Locate the cell with the specified text and output its [x, y] center coordinate. 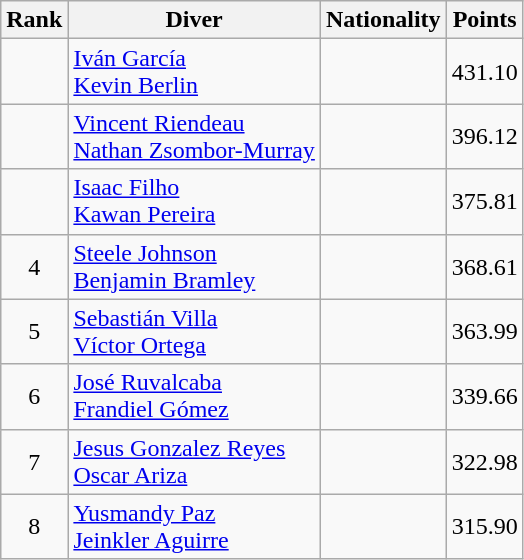
Points [484, 20]
José RuvalcabaFrandiel Gómez [194, 396]
315.90 [484, 526]
Isaac FilhoKawan Pereira [194, 202]
363.99 [484, 332]
Sebastián VillaVíctor Ortega [194, 332]
6 [34, 396]
Iván GarcíaKevin Berlin [194, 72]
7 [34, 462]
5 [34, 332]
Jesus Gonzalez ReyesOscar Ariza [194, 462]
Yusmandy PazJeinkler Aguirre [194, 526]
Vincent RiendeauNathan Zsombor-Murray [194, 136]
368.61 [484, 266]
375.81 [484, 202]
322.98 [484, 462]
Rank [34, 20]
396.12 [484, 136]
Diver [194, 20]
8 [34, 526]
339.66 [484, 396]
4 [34, 266]
Steele JohnsonBenjamin Bramley [194, 266]
431.10 [484, 72]
Nationality [383, 20]
